Capture the cell that displays the provided text and extract its (x, y) central coordinate. 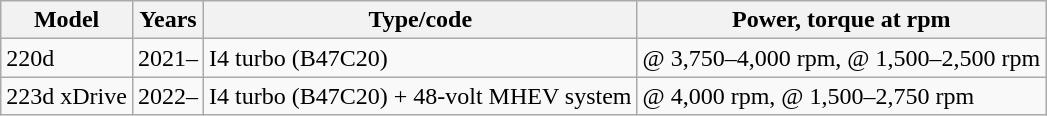
@ 3,750–4,000 rpm, @ 1,500–2,500 rpm (842, 58)
Years (168, 20)
223d xDrive (67, 96)
Power, torque at rpm (842, 20)
2022– (168, 96)
I4 turbo (B47C20) (420, 58)
Type/code (420, 20)
2021– (168, 58)
I4 turbo (B47C20) + 48-volt MHEV system (420, 96)
220d (67, 58)
Model (67, 20)
@ 4,000 rpm, @ 1,500–2,750 rpm (842, 96)
